Determine the (X, Y) coordinate at the center of the cell enclosing the given text.  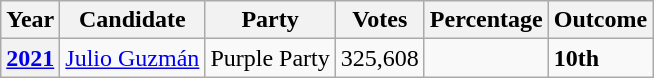
2021 (30, 58)
Purple Party (270, 58)
Percentage (486, 20)
325,608 (380, 58)
Julio Guzmán (132, 58)
Candidate (132, 20)
Outcome (600, 20)
10th (600, 58)
Party (270, 20)
Year (30, 20)
Votes (380, 20)
